Find where the given text appears and provide that cell's center as [x, y] coordinate. 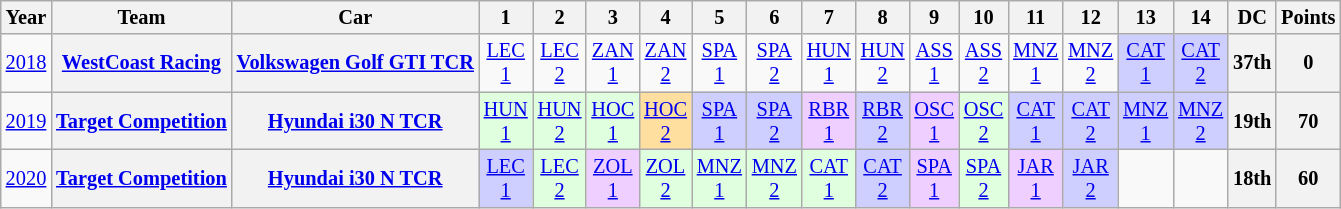
2020 [26, 178]
ASS1 [934, 63]
JAR2 [1090, 178]
14 [1200, 17]
0 [1308, 63]
70 [1308, 121]
10 [984, 17]
Car [356, 17]
HOC2 [666, 121]
4 [666, 17]
RBR2 [883, 121]
9 [934, 17]
2018 [26, 63]
3 [612, 17]
Volkswagen Golf GTI TCR [356, 63]
1 [506, 17]
DC [1252, 17]
OSC2 [984, 121]
12 [1090, 17]
HOC1 [612, 121]
2 [560, 17]
Team [142, 17]
ZAN2 [666, 63]
37th [1252, 63]
13 [1146, 17]
ZOL1 [612, 178]
Points [1308, 17]
8 [883, 17]
ZOL2 [666, 178]
2019 [26, 121]
RBR1 [829, 121]
5 [720, 17]
60 [1308, 178]
Year [26, 17]
JAR1 [1036, 178]
WestCoast Racing [142, 63]
ASS2 [984, 63]
7 [829, 17]
11 [1036, 17]
18th [1252, 178]
6 [774, 17]
OSC1 [934, 121]
ZAN1 [612, 63]
19th [1252, 121]
